From the cell containing the given text, extract its center point as [X, Y] coordinate. 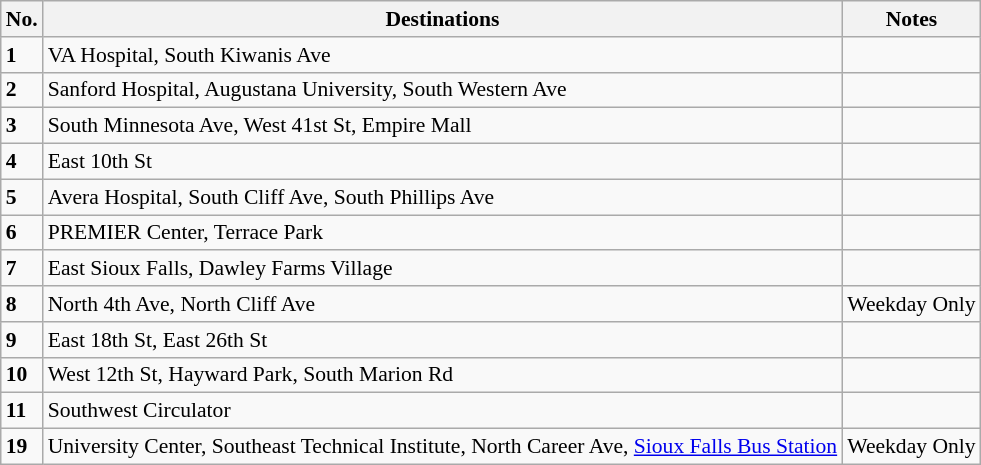
VA Hospital, South Kiwanis Ave [443, 55]
5 [22, 197]
No. [22, 19]
Notes [911, 19]
East Sioux Falls, Dawley Farms Village [443, 269]
East 10th St [443, 162]
8 [22, 304]
Sanford Hospital, Augustana University, South Western Ave [443, 90]
19 [22, 447]
9 [22, 340]
Destinations [443, 19]
4 [22, 162]
Southwest Circulator [443, 411]
Avera Hospital, South Cliff Ave, South Phillips Ave [443, 197]
North 4th Ave, North Cliff Ave [443, 304]
11 [22, 411]
East 18th St, East 26th St [443, 340]
7 [22, 269]
3 [22, 126]
10 [22, 375]
South Minnesota Ave, West 41st St, Empire Mall [443, 126]
West 12th St, Hayward Park, South Marion Rd [443, 375]
2 [22, 90]
PREMIER Center, Terrace Park [443, 233]
6 [22, 233]
1 [22, 55]
University Center, Southeast Technical Institute, North Career Ave, Sioux Falls Bus Station [443, 447]
